Return (x, y) of the center of cell containing provided text 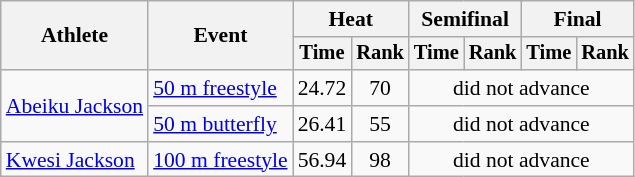
24.72 (322, 88)
Final (577, 19)
50 m freestyle (220, 88)
70 (380, 88)
Athlete (74, 36)
Heat (351, 19)
50 m butterfly (220, 124)
Semifinal (465, 19)
Event (220, 36)
26.41 (322, 124)
Abeiku Jackson (74, 106)
55 (380, 124)
